Capture the cell that displays the provided text and extract its (X, Y) central coordinate. 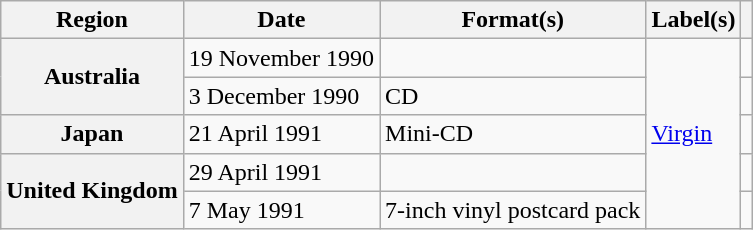
Date (281, 20)
21 April 1991 (281, 134)
Japan (92, 134)
29 April 1991 (281, 172)
United Kingdom (92, 191)
Label(s) (694, 20)
19 November 1990 (281, 58)
Australia (92, 77)
3 December 1990 (281, 96)
Mini-CD (513, 134)
Region (92, 20)
7 May 1991 (281, 210)
7-inch vinyl postcard pack (513, 210)
CD (513, 96)
Format(s) (513, 20)
Virgin (694, 134)
